Capture the cell that displays the provided text and extract its [X, Y] central coordinate. 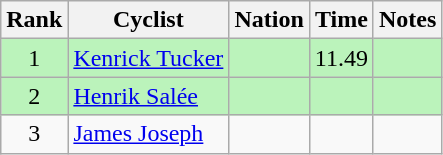
Kenrick Tucker [148, 58]
Nation [269, 20]
Notes [407, 20]
Henrik Salée [148, 96]
Rank [34, 20]
Cyclist [148, 20]
Time [341, 20]
3 [34, 134]
1 [34, 58]
11.49 [341, 58]
James Joseph [148, 134]
2 [34, 96]
